Scan for the cell matching the given text and deliver its (x, y) coordinate at center. 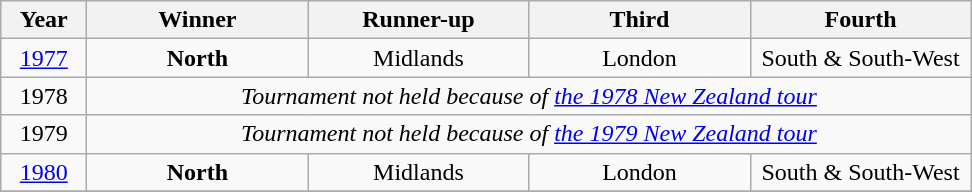
Tournament not held because of the 1979 New Zealand tour (529, 134)
1980 (44, 172)
Year (44, 20)
Winner (198, 20)
Runner-up (418, 20)
Fourth (860, 20)
1977 (44, 58)
Third (640, 20)
1979 (44, 134)
1978 (44, 96)
Tournament not held because of the 1978 New Zealand tour (529, 96)
